Search for the cell housing the specified text and yield its (x, y) center coordinate. 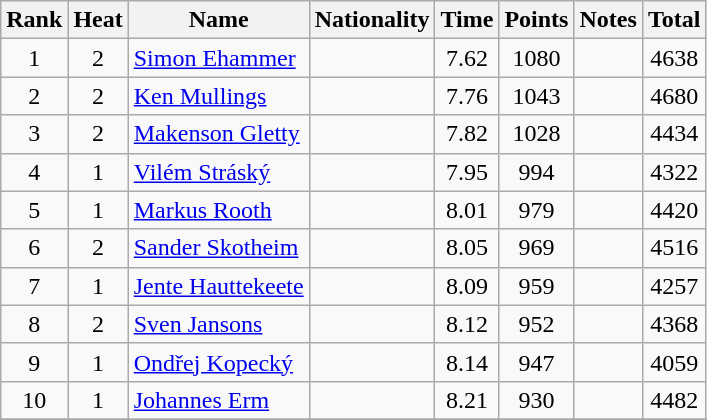
947 (536, 362)
7.76 (467, 96)
4059 (674, 362)
952 (536, 324)
8.14 (467, 362)
8.21 (467, 400)
Name (218, 20)
4516 (674, 248)
930 (536, 400)
8.01 (467, 210)
4257 (674, 286)
8 (34, 324)
4368 (674, 324)
8.09 (467, 286)
Nationality (372, 20)
7.95 (467, 172)
Heat (98, 20)
Makenson Gletty (218, 134)
4482 (674, 400)
Markus Rooth (218, 210)
1043 (536, 96)
4434 (674, 134)
979 (536, 210)
4420 (674, 210)
1080 (536, 58)
Points (536, 20)
7 (34, 286)
6 (34, 248)
10 (34, 400)
Vilém Stráský (218, 172)
5 (34, 210)
8.12 (467, 324)
Ken Mullings (218, 96)
8.05 (467, 248)
4680 (674, 96)
Time (467, 20)
959 (536, 286)
994 (536, 172)
3 (34, 134)
9 (34, 362)
4322 (674, 172)
7.62 (467, 58)
969 (536, 248)
Total (674, 20)
Sander Skotheim (218, 248)
Simon Ehammer (218, 58)
4 (34, 172)
4638 (674, 58)
Ondřej Kopecký (218, 362)
7.82 (467, 134)
Notes (608, 20)
1028 (536, 134)
Rank (34, 20)
Jente Hauttekeete (218, 286)
Sven Jansons (218, 324)
Johannes Erm (218, 400)
